For the text-containing cell, return its midpoint in (x, y) coordinate format. 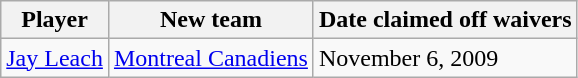
November 6, 2009 (445, 58)
Jay Leach (55, 58)
Montreal Canadiens (210, 58)
New team (210, 20)
Player (55, 20)
Date claimed off waivers (445, 20)
